Return the [X, Y] coordinate for the center point of the cell that contains the specified text.  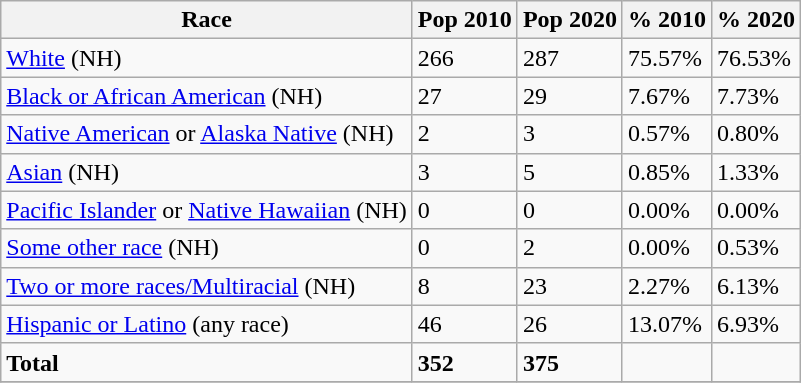
27 [464, 96]
46 [464, 324]
76.53% [756, 58]
0.85% [666, 172]
0.53% [756, 248]
352 [464, 362]
23 [570, 286]
Some other race (NH) [207, 248]
Black or African American (NH) [207, 96]
0.57% [666, 134]
5 [570, 172]
Race [207, 20]
Two or more races/Multiracial (NH) [207, 286]
6.93% [756, 324]
Total [207, 362]
287 [570, 58]
7.67% [666, 96]
75.57% [666, 58]
Hispanic or Latino (any race) [207, 324]
6.13% [756, 286]
Pop 2010 [464, 20]
Asian (NH) [207, 172]
0.80% [756, 134]
266 [464, 58]
8 [464, 286]
375 [570, 362]
7.73% [756, 96]
Pacific Islander or Native Hawaiian (NH) [207, 210]
29 [570, 96]
White (NH) [207, 58]
13.07% [666, 324]
% 2020 [756, 20]
% 2010 [666, 20]
Native American or Alaska Native (NH) [207, 134]
Pop 2020 [570, 20]
26 [570, 324]
1.33% [756, 172]
2.27% [666, 286]
